Identify which cell holds the provided text, then report its (X, Y) central coordinate. 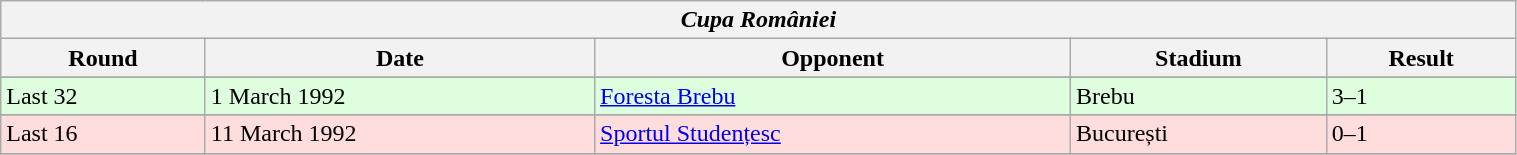
11 March 1992 (400, 134)
Date (400, 58)
Result (1421, 58)
Stadium (1198, 58)
Sportul Studențesc (833, 134)
Last 16 (104, 134)
București (1198, 134)
1 March 1992 (400, 96)
Last 32 (104, 96)
3–1 (1421, 96)
0–1 (1421, 134)
Foresta Brebu (833, 96)
Brebu (1198, 96)
Round (104, 58)
Cupa României (758, 20)
Opponent (833, 58)
